For the text-containing cell, return its midpoint in [X, Y] coordinate format. 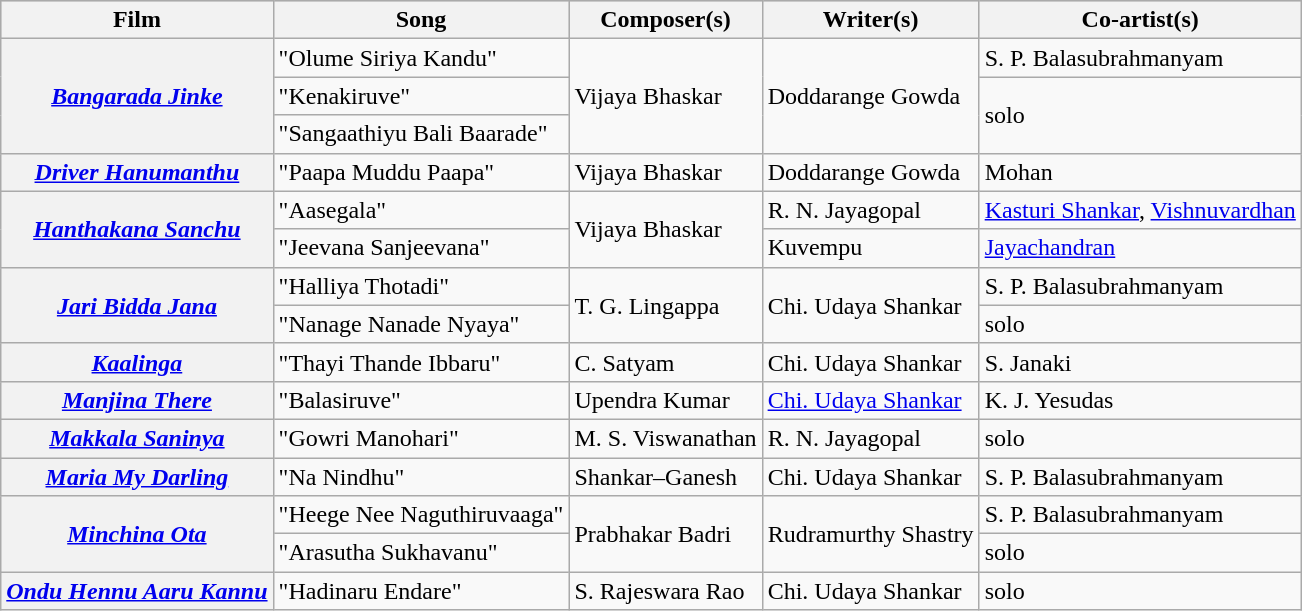
"Gowri Manohari" [421, 438]
"Na Nindhu" [421, 477]
"Arasutha Sukhavanu" [421, 553]
Rudramurthy Shastry [870, 534]
"Hadinaru Endare" [421, 591]
Co-artist(s) [1140, 20]
Maria My Darling [137, 477]
"Nanage Nanade Nyaya" [421, 324]
S. Rajeswara Rao [666, 591]
"Kenakiruve" [421, 96]
Upendra Kumar [666, 400]
Composer(s) [666, 20]
C. Satyam [666, 362]
Writer(s) [870, 20]
Ondu Hennu Aaru Kannu [137, 591]
"Heege Nee Naguthiruvaaga" [421, 515]
Mohan [1140, 172]
"Paapa Muddu Paapa" [421, 172]
Prabhakar Badri [666, 534]
Kaalinga [137, 362]
"Sangaathiyu Bali Baarade" [421, 134]
S. Janaki [1140, 362]
Jayachandran [1140, 248]
"Aasegala" [421, 210]
Film [137, 20]
Kasturi Shankar, Vishnuvardhan [1140, 210]
Driver Hanumanthu [137, 172]
M. S. Viswanathan [666, 438]
"Thayi Thande Ibbaru" [421, 362]
Jari Bidda Jana [137, 305]
Kuvempu [870, 248]
Hanthakana Sanchu [137, 229]
Manjina There [137, 400]
Song [421, 20]
"Olume Siriya Kandu" [421, 58]
"Balasiruve" [421, 400]
Makkala Saninya [137, 438]
Bangarada Jinke [137, 96]
"Jeevana Sanjeevana" [421, 248]
T. G. Lingappa [666, 305]
"Halliya Thotadi" [421, 286]
Shankar–Ganesh [666, 477]
Minchina Ota [137, 534]
K. J. Yesudas [1140, 400]
